Detect which cell encompasses the target text, then output its [x, y] center coordinate. 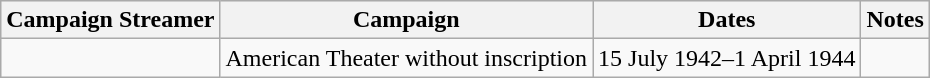
American Theater without inscription [406, 58]
Dates [727, 20]
15 July 1942–1 April 1944 [727, 58]
Campaign [406, 20]
Notes [895, 20]
Campaign Streamer [110, 20]
